Provide the [x, y] coordinate of the cell's center where the given text is located.  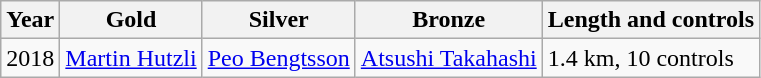
Year [30, 20]
Atsushi Takahashi [448, 58]
Bronze [448, 20]
1.4 km, 10 controls [650, 58]
2018 [30, 58]
Peo Bengtsson [278, 58]
Martin Hutzli [131, 58]
Gold [131, 20]
Length and controls [650, 20]
Silver [278, 20]
